Provide the [X, Y] coordinate of the cell's center where the given text is located.  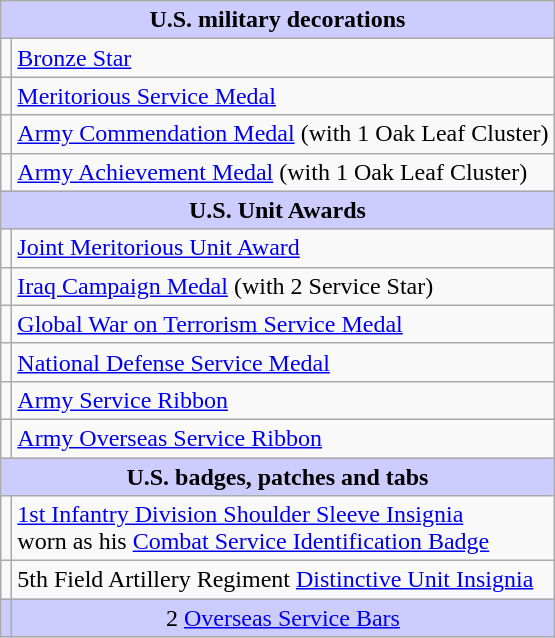
Army Overseas Service Ribbon [283, 438]
2 Overseas Service Bars [283, 618]
Meritorious Service Medal [283, 96]
Iraq Campaign Medal (with 2 Service Star) [283, 286]
5th Field Artillery Regiment Distinctive Unit Insignia [283, 580]
Army Achievement Medal (with 1 Oak Leaf Cluster) [283, 172]
U.S. badges, patches and tabs [278, 477]
Army Service Ribbon [283, 400]
Global War on Terrorism Service Medal [283, 324]
U.S. Unit Awards [278, 210]
Army Commendation Medal (with 1 Oak Leaf Cluster) [283, 134]
U.S. military decorations [278, 20]
National Defense Service Medal [283, 362]
1st Infantry Division Shoulder Sleeve Insigniaworn as his Combat Service Identification Badge [283, 528]
Bronze Star [283, 58]
Joint Meritorious Unit Award [283, 248]
